Search for the cell housing the specified text and yield its [x, y] center coordinate. 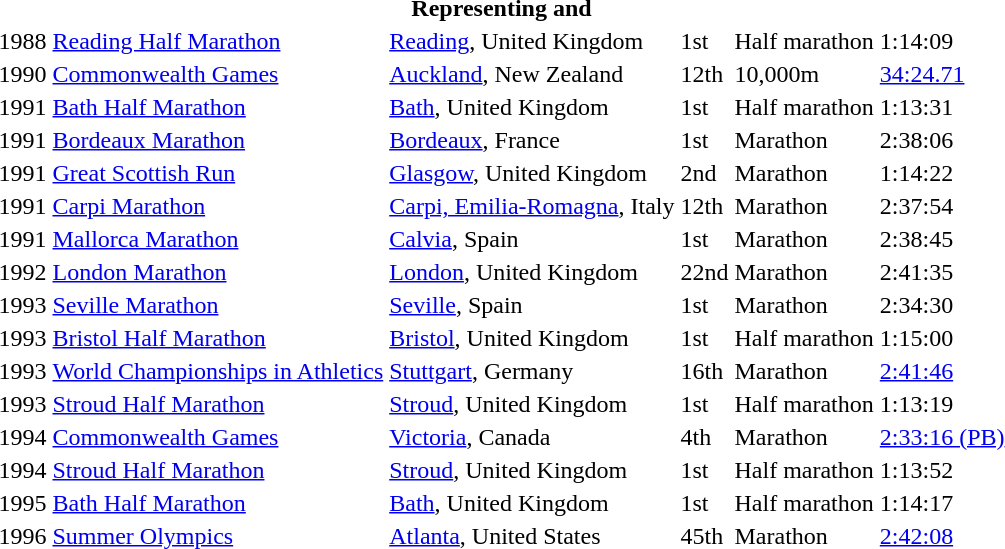
Bordeaux Marathon [218, 140]
4th [704, 437]
Calvia, Spain [532, 239]
Stuttgart, Germany [532, 371]
Bristol, United Kingdom [532, 338]
Seville Marathon [218, 305]
16th [704, 371]
Carpi Marathon [218, 206]
22nd [704, 272]
Great Scottish Run [218, 173]
London, United Kingdom [532, 272]
Carpi, Emilia-Romagna, Italy [532, 206]
London Marathon [218, 272]
Reading, United Kingdom [532, 41]
10,000m [804, 74]
Mallorca Marathon [218, 239]
Bristol Half Marathon [218, 338]
2nd [704, 173]
Glasgow, United Kingdom [532, 173]
Victoria, Canada [532, 437]
World Championships in Athletics [218, 371]
Bordeaux, France [532, 140]
Reading Half Marathon [218, 41]
Auckland, New Zealand [532, 74]
Seville, Spain [532, 305]
